Pinpoint the cell where the given text exists, returning its [x, y] midpoint coordinate. 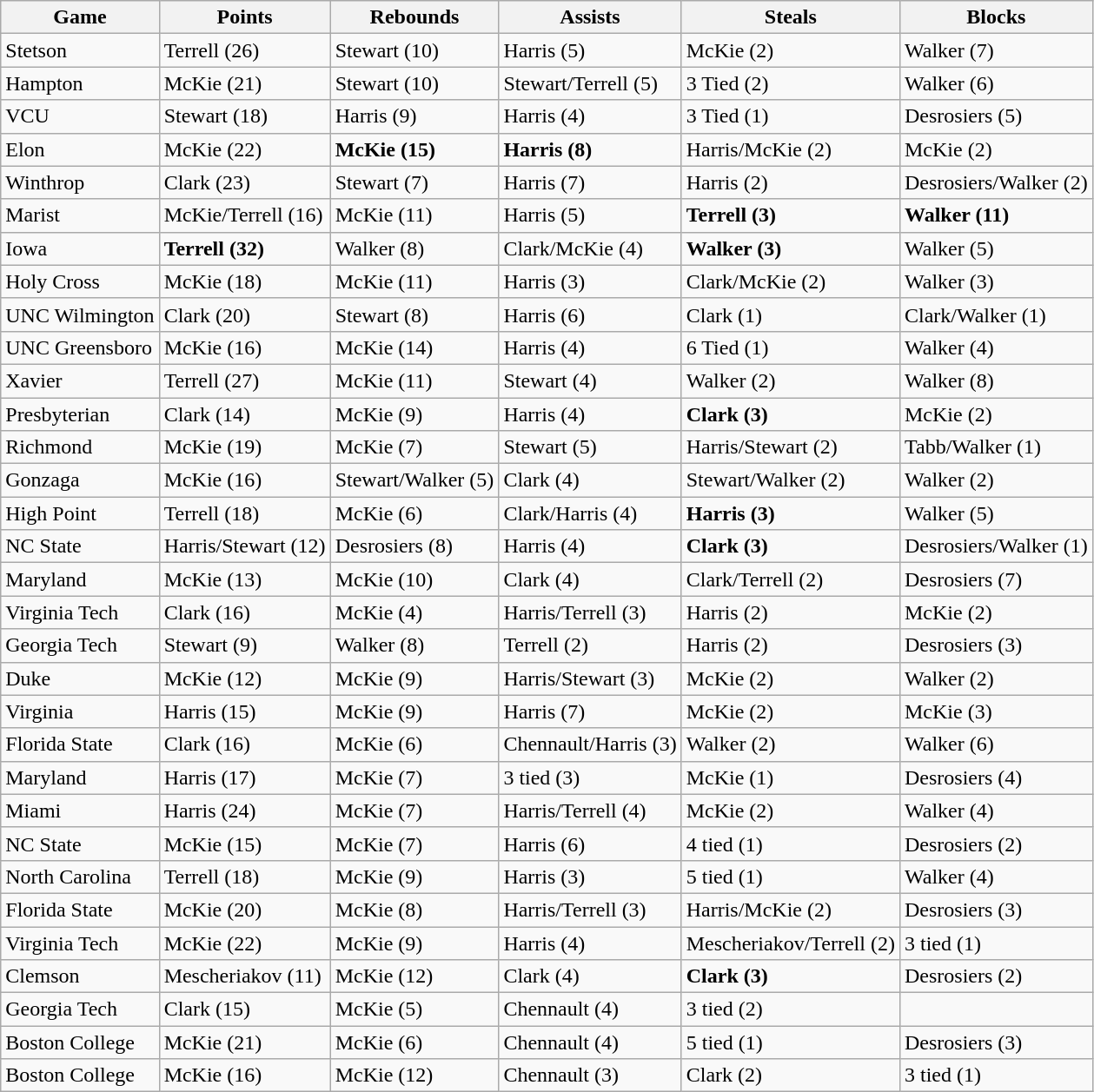
Stewart/Walker (2) [791, 480]
Stewart (18) [245, 116]
UNC Greensboro [80, 347]
Blocks [996, 17]
Clark (20) [245, 314]
Miami [80, 811]
McKie (8) [414, 910]
Assists [590, 17]
Hampton [80, 83]
3 Tied (1) [791, 116]
Clark/McKie (4) [590, 248]
Holy Cross [80, 281]
Harris/Stewart (2) [791, 447]
Desrosiers/Walker (1) [996, 546]
Walker (11) [996, 215]
Desrosiers (5) [996, 116]
North Carolina [80, 877]
Winthrop [80, 182]
Clark (14) [245, 414]
UNC Wilmington [80, 314]
Clemson [80, 976]
Stetson [80, 50]
Harris/Stewart (12) [245, 546]
3 tied (2) [791, 1009]
Clark (2) [791, 1075]
Terrell (27) [245, 381]
Stewart (8) [414, 314]
Desrosiers/Walker (2) [996, 182]
3 Tied (2) [791, 83]
Terrell (32) [245, 248]
Steals [791, 17]
Presbyterian [80, 414]
High Point [80, 513]
Stewart (7) [414, 182]
3 tied (3) [590, 778]
Desrosiers (4) [996, 778]
Harris (17) [245, 778]
Richmond [80, 447]
Stewart/Walker (5) [414, 480]
Walker (7) [996, 50]
McKie (1) [791, 778]
Duke [80, 678]
Clark/McKie (2) [791, 281]
Harris/Stewart (3) [590, 678]
Harris (15) [245, 711]
Clark (1) [791, 314]
Elon [80, 149]
Mescheriakov/Terrell (2) [791, 943]
Marist [80, 215]
McKie (18) [245, 281]
McKie (10) [414, 579]
Clark (23) [245, 182]
Gonzaga [80, 480]
McKie (4) [414, 612]
Chennault (3) [590, 1075]
Points [245, 17]
Harris/Terrell (4) [590, 811]
Harris (8) [590, 149]
Xavier [80, 381]
Terrell (26) [245, 50]
Clark/Walker (1) [996, 314]
McKie (5) [414, 1009]
McKie/Terrell (16) [245, 215]
McKie (20) [245, 910]
Harris (9) [414, 116]
VCU [80, 116]
Stewart/Terrell (5) [590, 83]
Stewart (5) [590, 447]
6 Tied (1) [791, 347]
4 tied (1) [791, 844]
Rebounds [414, 17]
McKie (13) [245, 579]
Clark/Terrell (2) [791, 579]
Terrell (2) [590, 645]
Tabb/Walker (1) [996, 447]
Game [80, 17]
Desrosiers (8) [414, 546]
McKie (14) [414, 347]
Chennault/Harris (3) [590, 745]
Virginia [80, 711]
Harris (24) [245, 811]
McKie (19) [245, 447]
Clark (15) [245, 1009]
Iowa [80, 248]
Terrell (3) [791, 215]
Desrosiers (7) [996, 579]
Clark/Harris (4) [590, 513]
McKie (3) [996, 711]
Stewart (9) [245, 645]
Stewart (4) [590, 381]
Mescheriakov (11) [245, 976]
